Detect which cell encompasses the target text, then output its (x, y) center coordinate. 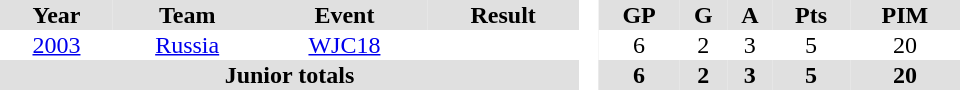
Junior totals (290, 75)
WJC18 (344, 45)
Year (56, 15)
Pts (811, 15)
GP (639, 15)
Russia (187, 45)
PIM (905, 15)
2003 (56, 45)
G (703, 15)
Result (504, 15)
Event (344, 15)
A (750, 15)
Team (187, 15)
